For the text-containing cell, return its midpoint in (x, y) coordinate format. 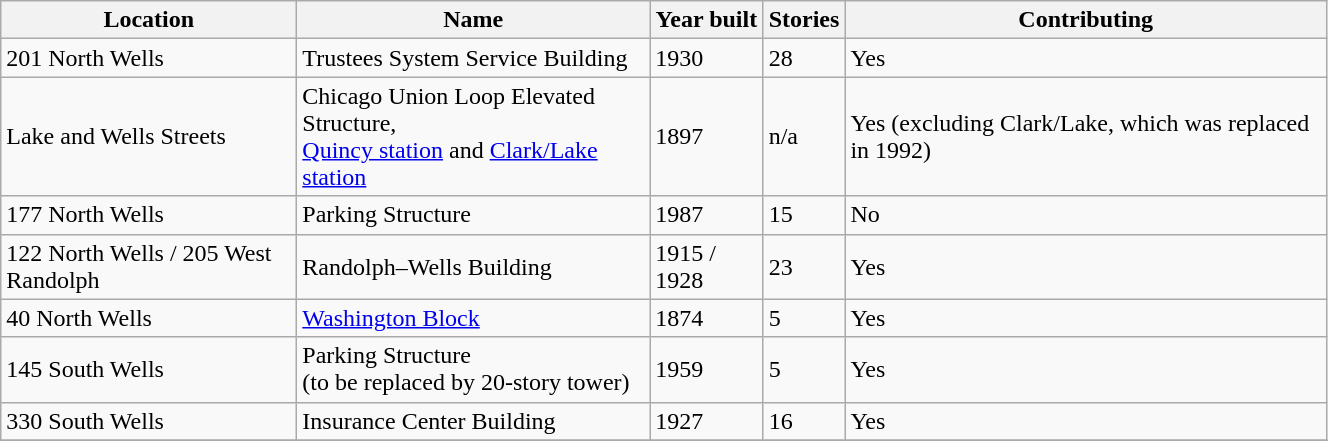
23 (804, 266)
n/a (804, 136)
1987 (707, 215)
1897 (707, 136)
Stories (804, 20)
1915 / 1928 (707, 266)
201 North Wells (149, 58)
28 (804, 58)
Location (149, 20)
Insurance Center Building (474, 421)
Washington Block (474, 318)
1927 (707, 421)
330 South Wells (149, 421)
Lake and Wells Streets (149, 136)
122 North Wells / 205 West Randolph (149, 266)
Trustees System Service Building (474, 58)
Parking Structure (474, 215)
145 South Wells (149, 370)
177 North Wells (149, 215)
Contributing (1086, 20)
15 (804, 215)
Name (474, 20)
Randolph–Wells Building (474, 266)
40 North Wells (149, 318)
Parking Structure(to be replaced by 20-story tower) (474, 370)
No (1086, 215)
16 (804, 421)
Year built (707, 20)
1959 (707, 370)
Yes (excluding Clark/Lake, which was replaced in 1992) (1086, 136)
Chicago Union Loop Elevated Structure,Quincy station and Clark/Lake station (474, 136)
1930 (707, 58)
1874 (707, 318)
